Return the [x, y] coordinate for the center point of the cell that contains the specified text.  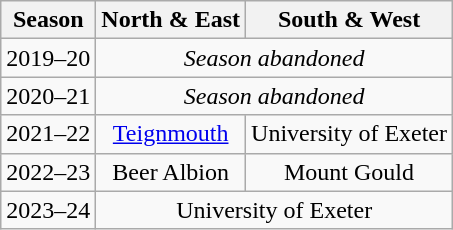
2021–22 [48, 134]
2023–24 [48, 210]
Mount Gould [350, 172]
2019–20 [48, 58]
Teignmouth [171, 134]
Beer Albion [171, 172]
North & East [171, 20]
2022–23 [48, 172]
South & West [350, 20]
2020–21 [48, 96]
Season [48, 20]
